Determine the [X, Y] coordinate at the center of the cell enclosing the given text.  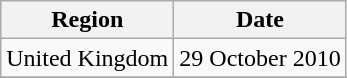
Region [88, 20]
Date [260, 20]
29 October 2010 [260, 58]
United Kingdom [88, 58]
